Provide the [X, Y] coordinate of the cell's center where the given text is located.  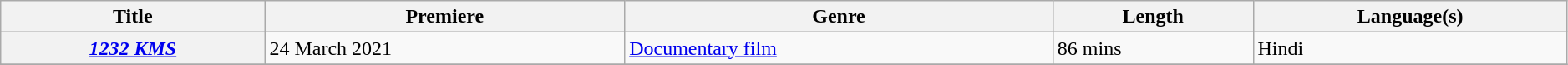
Hindi [1410, 48]
Genre [839, 17]
24 March 2021 [444, 48]
1232 KMS [133, 48]
86 mins [1153, 48]
Length [1153, 17]
Documentary film [839, 48]
Language(s) [1410, 17]
Premiere [444, 17]
Title [133, 17]
